Search for the cell housing the specified text and yield its (x, y) center coordinate. 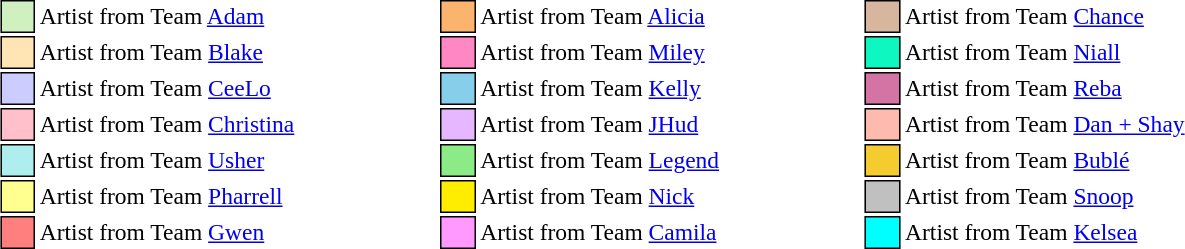
Artist from Team JHud (600, 124)
Artist from Team Pharrell (167, 196)
Artist from Team Christina (167, 124)
Artist from Team Blake (167, 52)
Artist from Team Nick (600, 196)
Artist from Team Usher (167, 160)
Artist from Team Miley (600, 52)
Artist from Team Adam (167, 16)
Artist from Team Gwen (167, 232)
Artist from Team Alicia (600, 16)
Artist from Team CeeLo (167, 88)
Artist from Team Camila (600, 232)
Artist from Team Legend (600, 160)
Artist from Team Kelly (600, 88)
